Return the (x, y) coordinate for the center point of the cell that contains the specified text.  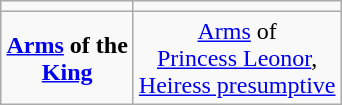
Arms of Princess Leonor,Heiress presumptive (237, 58)
Arms of theKing (67, 58)
